Identify which cell holds the provided text, then report its (X, Y) central coordinate. 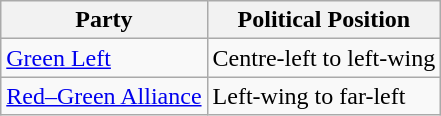
Party (104, 20)
Centre-left to left-wing (324, 58)
Political Position (324, 20)
Red–Green Alliance (104, 96)
Green Left (104, 58)
Left-wing to far-left (324, 96)
